Scan for the cell matching the given text and deliver its (X, Y) coordinate at center. 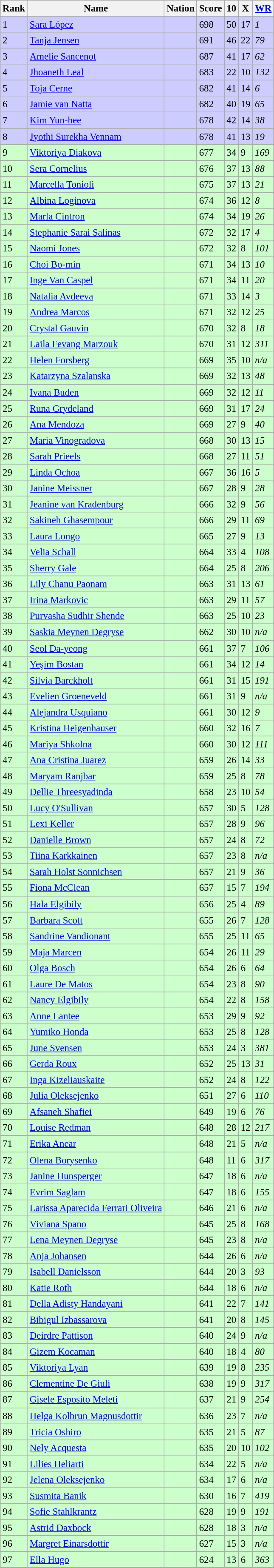
63 (14, 1016)
WR (263, 9)
82 (14, 1320)
Stephanie Sarai Salinas (96, 232)
Yumiko Honda (96, 1032)
Lexi Keller (96, 824)
122 (263, 1080)
Olena Borysenko (96, 1160)
Amelie Sancenot (96, 57)
168 (263, 1224)
Viktoriya Diakova (96, 152)
656 (211, 904)
102 (263, 1448)
106 (263, 648)
45 (14, 728)
Runa Grydeland (96, 408)
Andrea Marcos (96, 312)
Sarah Holst Sonnichsen (96, 872)
158 (263, 1000)
Jyothi Surekha Vennam (96, 137)
Seol Da-yeong (96, 648)
662 (211, 632)
Linda Ochoa (96, 472)
70 (14, 1128)
Rank (14, 9)
Laura Longo (96, 536)
Evrim Saglam (96, 1192)
110 (263, 1096)
Gizem Kocaman (96, 1352)
639 (211, 1368)
Viviana Spano (96, 1224)
81 (14, 1304)
698 (211, 25)
677 (211, 152)
Susmita Banik (96, 1496)
Anja Johansen (96, 1256)
169 (263, 152)
381 (263, 1048)
49 (14, 792)
Katarzyna Szalanska (96, 376)
Sara López (96, 25)
Tiina Karkkainen (96, 856)
141 (263, 1304)
Bibigul Izbassarova (96, 1320)
91 (14, 1464)
Lucy O'Sullivan (96, 808)
X (246, 9)
649 (211, 1112)
Viktoriya Lyan (96, 1368)
217 (263, 1128)
101 (263, 248)
Sofie Stahlkrantz (96, 1512)
Clementine De Giuli (96, 1384)
Margret Einarsdottir (96, 1544)
646 (211, 1208)
194 (263, 888)
Hala Elgibily (96, 904)
68 (14, 1096)
Nely Acquesta (96, 1448)
691 (211, 40)
637 (211, 1400)
Purvasha Sudhir Shende (96, 616)
254 (263, 1400)
111 (263, 744)
Toja Cerne (96, 88)
Janine Hunsperger (96, 1176)
Ana Cristina Juarez (96, 760)
Nation (181, 9)
53 (14, 856)
Olga Bosch (96, 968)
47 (14, 760)
Jamie van Natta (96, 104)
132 (263, 72)
311 (263, 344)
Lily Chanu Paonam (96, 584)
Maja Marcen (96, 952)
97 (14, 1560)
Score (211, 9)
Inga Kizeliauskaite (96, 1080)
651 (211, 1096)
363 (263, 1560)
83 (14, 1336)
75 (14, 1208)
Janine Meissner (96, 488)
Ana Mendoza (96, 424)
June Svensen (96, 1048)
Jhoaneth Leal (96, 72)
Louise Redman (96, 1128)
66 (14, 1064)
Inge Van Caspel (96, 280)
Name (96, 9)
74 (14, 1192)
52 (14, 840)
44 (14, 712)
Saskia Meynen Degryse (96, 632)
Gisele Esposito Meleti (96, 1400)
60 (14, 968)
419 (263, 1496)
630 (211, 1496)
Tanja Jensen (96, 40)
Tricia Oshiro (96, 1432)
Jelena Oleksejenko (96, 1480)
Sakineh Ghasempour (96, 520)
Gerda Roux (96, 1064)
Ella Hugo (96, 1560)
145 (263, 1320)
39 (14, 632)
Laila Fevang Marzouk (96, 344)
Dellie Threesyadinda (96, 792)
Alejandra Usquiano (96, 712)
58 (14, 936)
71 (14, 1144)
55 (14, 888)
84 (14, 1352)
687 (211, 57)
85 (14, 1368)
108 (263, 552)
675 (211, 184)
Julia Oleksejenko (96, 1096)
Natalia Avdeeva (96, 296)
Helen Forsberg (96, 360)
Evelien Groeneveld (96, 696)
Crystal Gauvin (96, 328)
Choi Bo-min (96, 264)
Jeanine van Kradenburg (96, 504)
624 (211, 1560)
Laure De Matos (96, 984)
Sarah Prieels (96, 456)
Kristina Heigenhauser (96, 728)
636 (211, 1416)
86 (14, 1384)
665 (211, 536)
683 (211, 72)
Marcella Tonioli (96, 184)
Sandrine Vandionant (96, 936)
Helga Kolbrun Magnusdottir (96, 1416)
Lilies Heliarti (96, 1464)
Larissa Aparecida Ferrari Oliveira (96, 1208)
Isabell Danielsson (96, 1272)
Velia Schall (96, 552)
77 (14, 1240)
Barbara Scott (96, 920)
Anne Lantee (96, 1016)
Afsaneh Shafiei (96, 1112)
155 (263, 1192)
Lena Meynen Degryse (96, 1240)
67 (14, 1080)
Sera Cornelius (96, 168)
Naomi Jones (96, 248)
Kim Yun-hee (96, 120)
658 (211, 792)
Nancy Elgibily (96, 1000)
Erika Anear (96, 1144)
Astrid Daxbock (96, 1528)
206 (263, 568)
235 (263, 1368)
638 (211, 1384)
Maryam Ranjbar (96, 776)
Mariya Shkolna (96, 744)
627 (211, 1544)
Maria Vinogradova (96, 440)
94 (14, 1512)
Ivana Buden (96, 392)
Marla Cintron (96, 217)
Albina Loginova (96, 200)
95 (14, 1528)
Irina Markovic (96, 600)
43 (14, 696)
Deirdre Pattison (96, 1336)
Katie Roth (96, 1288)
73 (14, 1176)
Sherry Gale (96, 568)
Fiona McClean (96, 888)
Silvia Barckholt (96, 680)
59 (14, 952)
Yeşim Bostan (96, 664)
2 (14, 40)
Danielle Brown (96, 840)
Della Adisty Handayani (96, 1304)
676 (211, 168)
